Capture the cell that displays the provided text and extract its (X, Y) central coordinate. 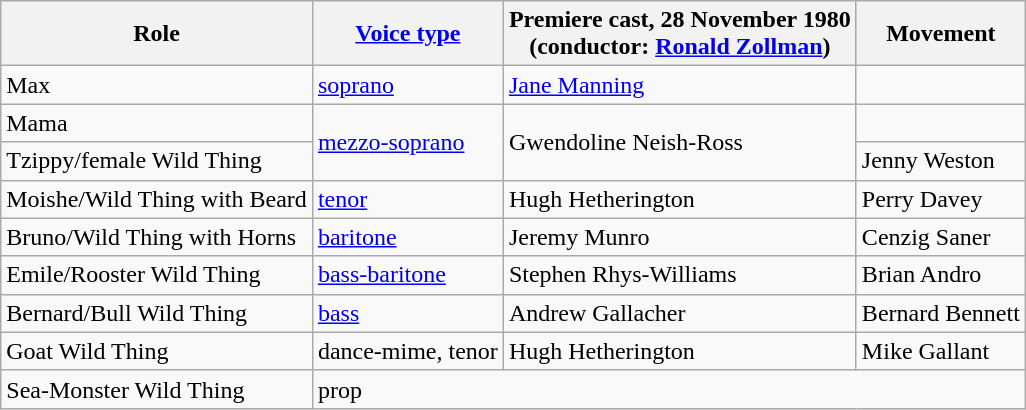
Sea-Monster Wild Thing (157, 389)
bass (408, 313)
Bernard/Bull Wild Thing (157, 313)
Perry Davey (940, 199)
Jeremy Munro (680, 237)
Voice type (408, 34)
Moishe/Wild Thing with Beard (157, 199)
bass-baritone (408, 275)
Gwendoline Neish-Ross (680, 142)
Brian Andro (940, 275)
Goat Wild Thing (157, 351)
Mike Gallant (940, 351)
Stephen Rhys-Williams (680, 275)
Movement (940, 34)
Bruno/Wild Thing with Horns (157, 237)
Mama (157, 123)
Premiere cast, 28 November 1980(conductor: Ronald Zollman) (680, 34)
Tzippy/female Wild Thing (157, 161)
Cenzig Saner (940, 237)
tenor (408, 199)
Max (157, 85)
dance-mime, tenor (408, 351)
baritone (408, 237)
Jane Manning (680, 85)
Emile/Rooster Wild Thing (157, 275)
mezzo-soprano (408, 142)
Bernard Bennett (940, 313)
Jenny Weston (940, 161)
Andrew Gallacher (680, 313)
soprano (408, 85)
Role (157, 34)
prop (668, 389)
